Return [X, Y] of the center of cell containing provided text 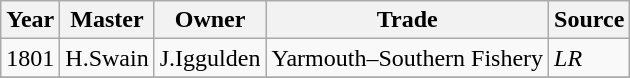
Year [30, 20]
1801 [30, 58]
Master [107, 20]
Trade [408, 20]
J.Iggulden [210, 58]
LR [590, 58]
Yarmouth–Southern Fishery [408, 58]
H.Swain [107, 58]
Owner [210, 20]
Source [590, 20]
